Return [x, y] of the center of cell containing provided text 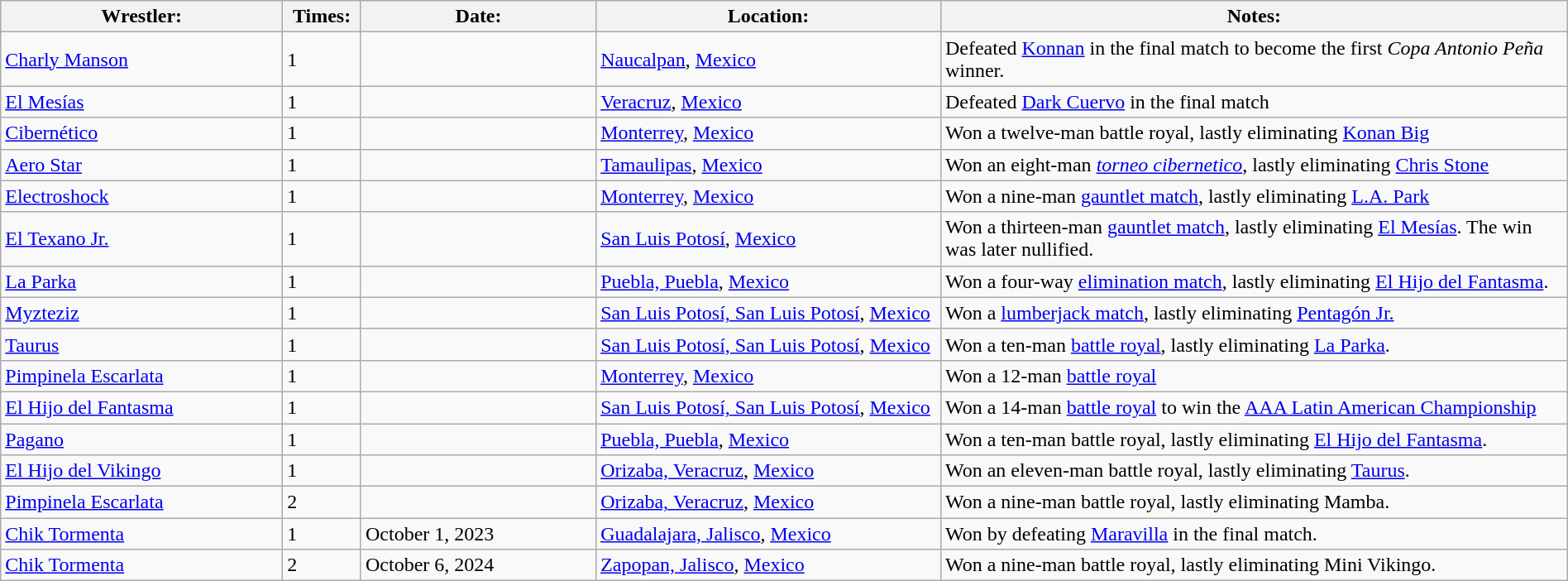
Naucalpan, Mexico [769, 60]
October 1, 2023 [478, 534]
Won an eleven-man battle royal, lastly eliminating Taurus. [1254, 471]
Veracruz, Mexico [769, 102]
El Hijo del Fantasma [142, 407]
Defeated Konnan in the final match to become the first Copa Antonio Peña winner. [1254, 60]
Won a 12-man battle royal [1254, 376]
La Parka [142, 281]
Times: [323, 17]
Won by defeating Maravilla in the final match. [1254, 534]
Zapopan, Jalisco, Mexico [769, 565]
Myzteziz [142, 313]
Location: [769, 17]
El Texano Jr. [142, 238]
Wrestler: [142, 17]
October 6, 2024 [478, 565]
Won a ten-man battle royal, lastly eliminating El Hijo del Fantasma. [1254, 439]
Won a nine-man gauntlet match, lastly eliminating L.A. Park [1254, 196]
Defeated Dark Cuervo in the final match [1254, 102]
Charly Manson [142, 60]
Guadalajara, Jalisco, Mexico [769, 534]
Won a ten-man battle royal, lastly eliminating La Parka. [1254, 344]
Notes: [1254, 17]
Won an eight-man torneo cibernetico, lastly eliminating Chris Stone [1254, 165]
Pagano [142, 439]
Aero Star [142, 165]
San Luis Potosí, Mexico [769, 238]
Tamaulipas, Mexico [769, 165]
Won a nine-man battle royal, lastly eliminating Mini Vikingo. [1254, 565]
Won a thirteen-man gauntlet match, lastly eliminating El Mesías. The win was later nullified. [1254, 238]
El Hijo del Vikingo [142, 471]
Won a 14-man battle royal to win the AAA Latin American Championship [1254, 407]
Won a twelve-man battle royal, lastly eliminating Konan Big [1254, 133]
Taurus [142, 344]
Won a nine-man battle royal, lastly eliminating Mamba. [1254, 502]
Won a four-way elimination match, lastly eliminating El Hijo del Fantasma. [1254, 281]
Cibernético [142, 133]
Won a lumberjack match, lastly eliminating Pentagón Jr. [1254, 313]
El Mesías [142, 102]
Date: [478, 17]
Electroshock [142, 196]
